Pinpoint the cell where the given text exists, returning its [x, y] midpoint coordinate. 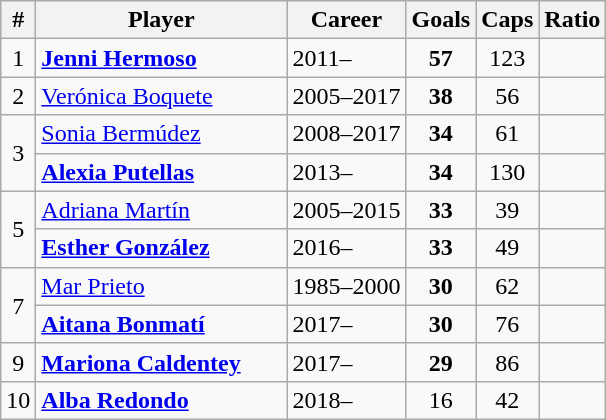
29 [441, 362]
2008–2017 [346, 134]
62 [508, 286]
Ratio [572, 20]
2018– [346, 400]
86 [508, 362]
61 [508, 134]
Caps [508, 20]
Career [346, 20]
Alba Redondo [162, 400]
Goals [441, 20]
49 [508, 248]
56 [508, 96]
38 [441, 96]
42 [508, 400]
1 [18, 58]
10 [18, 400]
# [18, 20]
1985–2000 [346, 286]
39 [508, 210]
Aitana Bonmatí [162, 324]
9 [18, 362]
2011– [346, 58]
Mar Prieto [162, 286]
57 [441, 58]
Alexia Putellas [162, 172]
Jenni Hermoso [162, 58]
Esther González [162, 248]
2013– [346, 172]
Adriana Martín [162, 210]
7 [18, 305]
Mariona Caldentey [162, 362]
Player [162, 20]
130 [508, 172]
16 [441, 400]
3 [18, 153]
2005–2017 [346, 96]
5 [18, 229]
123 [508, 58]
2016– [346, 248]
Verónica Boquete [162, 96]
76 [508, 324]
2005–2015 [346, 210]
2 [18, 96]
Sonia Bermúdez [162, 134]
